Capture the cell that displays the provided text and extract its (X, Y) central coordinate. 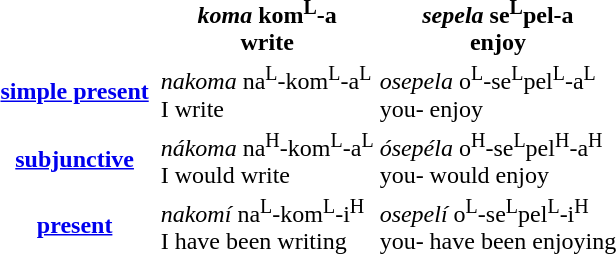
nakoma naL-komL-aL I write (267, 92)
nákoma naH-komL-aL I would write (267, 158)
